Return (x, y) of the center of cell containing provided text 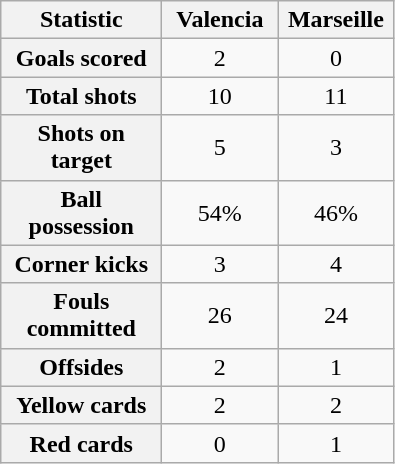
Goals scored (82, 58)
10 (220, 96)
Shots on target (82, 148)
4 (336, 264)
11 (336, 96)
Yellow cards (82, 405)
Offsides (82, 367)
24 (336, 316)
Ball possession (82, 212)
Marseille (336, 20)
Red cards (82, 443)
46% (336, 212)
Valencia (220, 20)
26 (220, 316)
Corner kicks (82, 264)
Fouls committed (82, 316)
Total shots (82, 96)
54% (220, 212)
5 (220, 148)
Statistic (82, 20)
